For the text-containing cell, return its midpoint in [X, Y] coordinate format. 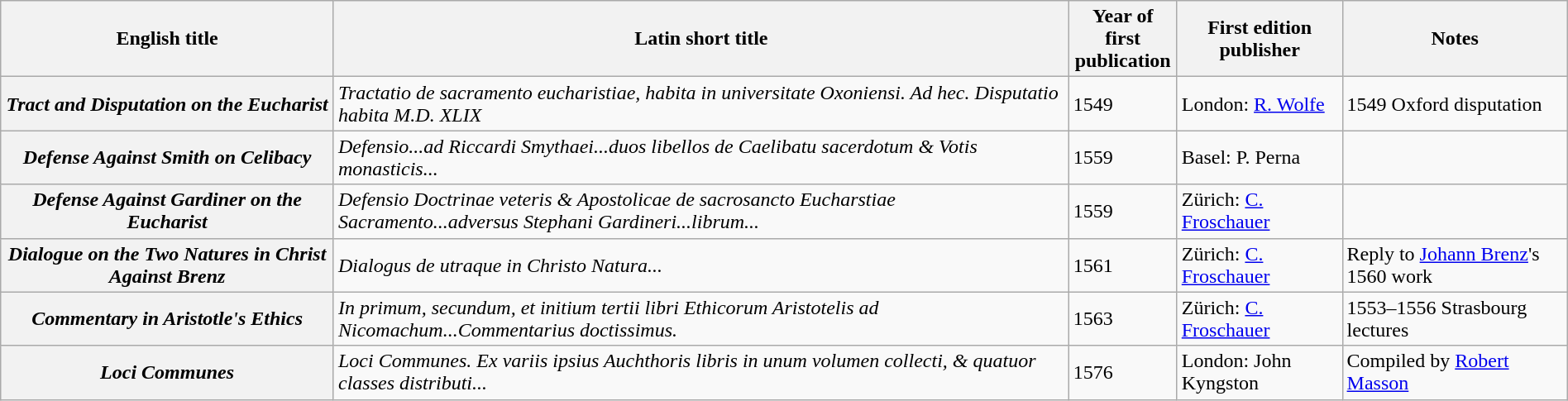
Year of firstpublication [1123, 39]
Reply to Johann Brenz's 1560 work [1455, 265]
1563 [1123, 319]
Defensio Doctrinae veteris & Apostolicae de sacrosancto Eucharstiae Sacramento...adversus Stephani Gardineri...librum... [701, 212]
Tractatio de sacramento eucharistiae, habita in universitate Oxoniensi. Ad hec. Disputatio habita M.D. XLIX [701, 104]
London: John Kyngston [1260, 372]
Dialogus de utraque in Christo Natura... [701, 265]
1549 [1123, 104]
English title [167, 39]
Loci Communes. Ex variis ipsius Auchthoris libris in unum volumen collecti, & quatuor classes distributi... [701, 372]
London: R. Wolfe [1260, 104]
1576 [1123, 372]
Dialogue on the Two Natures in Christ Against Brenz [167, 265]
Loci Communes [167, 372]
First edition publisher [1260, 39]
1553–1556 Strasbourg lectures [1455, 319]
Defense Against Smith on Celibacy [167, 157]
Basel: P. Perna [1260, 157]
Commentary in Aristotle's Ethics [167, 319]
Notes [1455, 39]
Defense Against Gardiner on the Eucharist [167, 212]
1549 Oxford disputation [1455, 104]
Tract and Disputation on the Eucharist [167, 104]
Compiled by Robert Masson [1455, 372]
Latin short title [701, 39]
In primum, secundum, et initium tertii libri Ethicorum Aristotelis ad Nicomachum...Commentarius doctissimus. [701, 319]
Defensio...ad Riccardi Smythaei...duos libellos de Caelibatu sacerdotum & Votis monasticis... [701, 157]
1561 [1123, 265]
